Locate the cell with the specified text and output its (X, Y) center coordinate. 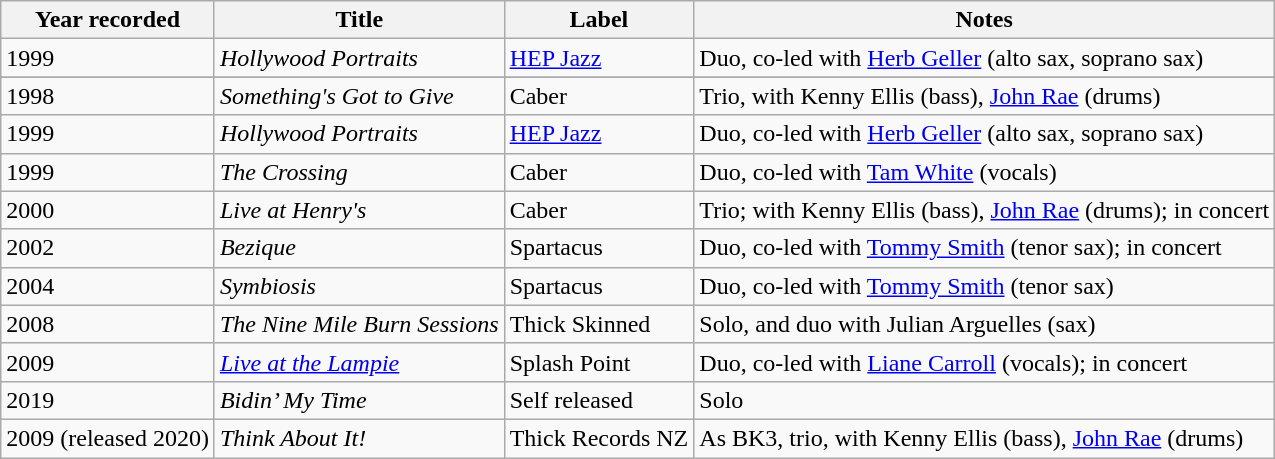
1998 (108, 96)
Duo, co-led with Tommy Smith (tenor sax); in concert (984, 248)
2009 (108, 362)
Thick Skinned (599, 324)
2008 (108, 324)
Year recorded (108, 20)
Duo, co-led with Liane Carroll (vocals); in concert (984, 362)
Title (359, 20)
Duo, co-led with Tam White (vocals) (984, 172)
Symbiosis (359, 286)
Something's Got to Give (359, 96)
As BK3, trio, with Kenny Ellis (bass), John Rae (drums) (984, 438)
Splash Point (599, 362)
Duo, co-led with Tommy Smith (tenor sax) (984, 286)
Self released (599, 400)
The Crossing (359, 172)
Live at Henry's (359, 210)
2004 (108, 286)
Label (599, 20)
Think About It! (359, 438)
Bezique (359, 248)
2002 (108, 248)
2000 (108, 210)
Bidin’ My Time (359, 400)
Solo (984, 400)
The Nine Mile Burn Sessions (359, 324)
Live at the Lampie (359, 362)
Trio, with Kenny Ellis (bass), John Rae (drums) (984, 96)
Thick Records NZ (599, 438)
Trio; with Kenny Ellis (bass), John Rae (drums); in concert (984, 210)
Solo, and duo with Julian Arguelles (sax) (984, 324)
Notes (984, 20)
2019 (108, 400)
2009 (released 2020) (108, 438)
